Locate the cell with the specified text and output its [X, Y] center coordinate. 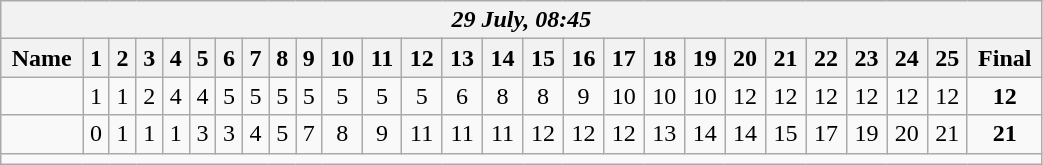
16 [583, 58]
22 [826, 58]
23 [866, 58]
Final [1004, 58]
25 [947, 58]
24 [907, 58]
Name [42, 58]
0 [96, 134]
18 [664, 58]
29 July, 08:45 [522, 20]
